Provide the [x, y] coordinate of the cell's center where the given text is located.  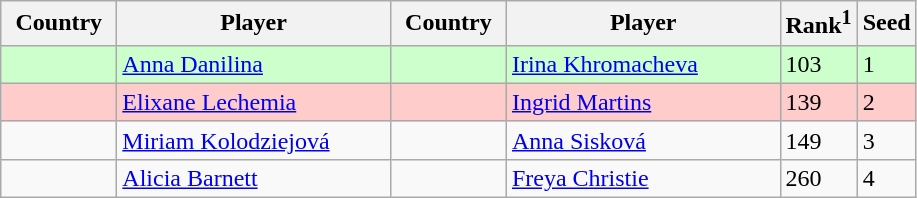
149 [818, 140]
Rank1 [818, 24]
Ingrid Martins [643, 102]
1 [886, 64]
139 [818, 102]
3 [886, 140]
Seed [886, 24]
Freya Christie [643, 178]
Elixane Lechemia [254, 102]
Anna Danilina [254, 64]
Alicia Barnett [254, 178]
260 [818, 178]
4 [886, 178]
103 [818, 64]
Irina Khromacheva [643, 64]
Anna Sisková [643, 140]
Miriam Kolodziejová [254, 140]
2 [886, 102]
